Scan for the cell matching the given text and deliver its (X, Y) coordinate at center. 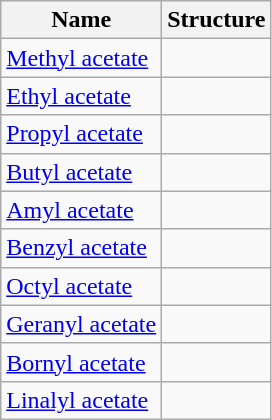
Structure (216, 20)
Amyl acetate (82, 210)
Linalyl acetate (82, 400)
Bornyl acetate (82, 362)
Benzyl acetate (82, 248)
Name (82, 20)
Propyl acetate (82, 134)
Octyl acetate (82, 286)
Geranyl acetate (82, 324)
Methyl acetate (82, 58)
Ethyl acetate (82, 96)
Butyl acetate (82, 172)
